Output the [x, y] coordinate of the center of the cell containing the given text.  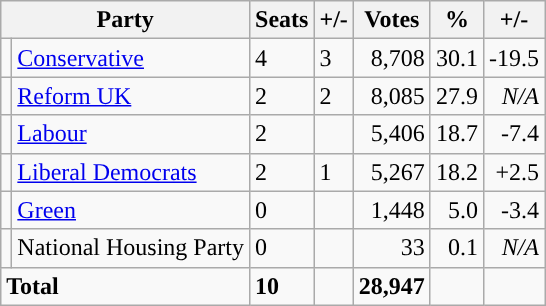
27.9 [456, 96]
Party [126, 20]
30.1 [456, 58]
Labour [131, 134]
5,267 [392, 172]
10 [282, 286]
Conservative [131, 58]
8,708 [392, 58]
Liberal Democrats [131, 172]
-7.4 [514, 134]
% [456, 20]
1 [334, 172]
3 [334, 58]
+2.5 [514, 172]
Seats [282, 20]
Votes [392, 20]
4 [282, 58]
Green [131, 210]
-19.5 [514, 58]
28,947 [392, 286]
5.0 [456, 210]
1,448 [392, 210]
18.7 [456, 134]
5,406 [392, 134]
-3.4 [514, 210]
33 [392, 248]
National Housing Party [131, 248]
18.2 [456, 172]
Reform UK [131, 96]
Total [126, 286]
8,085 [392, 96]
0.1 [456, 248]
